Detect which cell encompasses the target text, then output its (x, y) center coordinate. 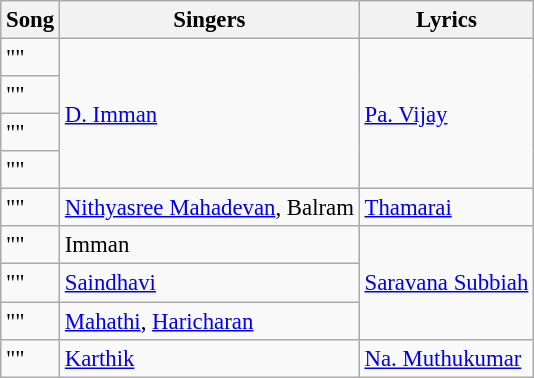
Song (30, 20)
Saindhavi (209, 283)
Pa. Vijay (446, 114)
D. Imman (209, 114)
Thamarai (446, 208)
Saravana Subbiah (446, 282)
Nithyasree Mahadevan, Balram (209, 208)
Singers (209, 20)
Imman (209, 245)
Mahathi, Haricharan (209, 321)
Karthik (209, 358)
Na. Muthukumar (446, 358)
Lyrics (446, 20)
